Scan for the cell matching the given text and deliver its [X, Y] coordinate at center. 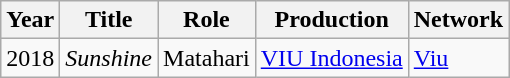
Sunshine [109, 58]
VIU Indonesia [332, 58]
Year [30, 20]
Viu [458, 58]
2018 [30, 58]
Network [458, 20]
Matahari [207, 58]
Production [332, 20]
Title [109, 20]
Role [207, 20]
